For the text-containing cell, return its midpoint in (X, Y) coordinate format. 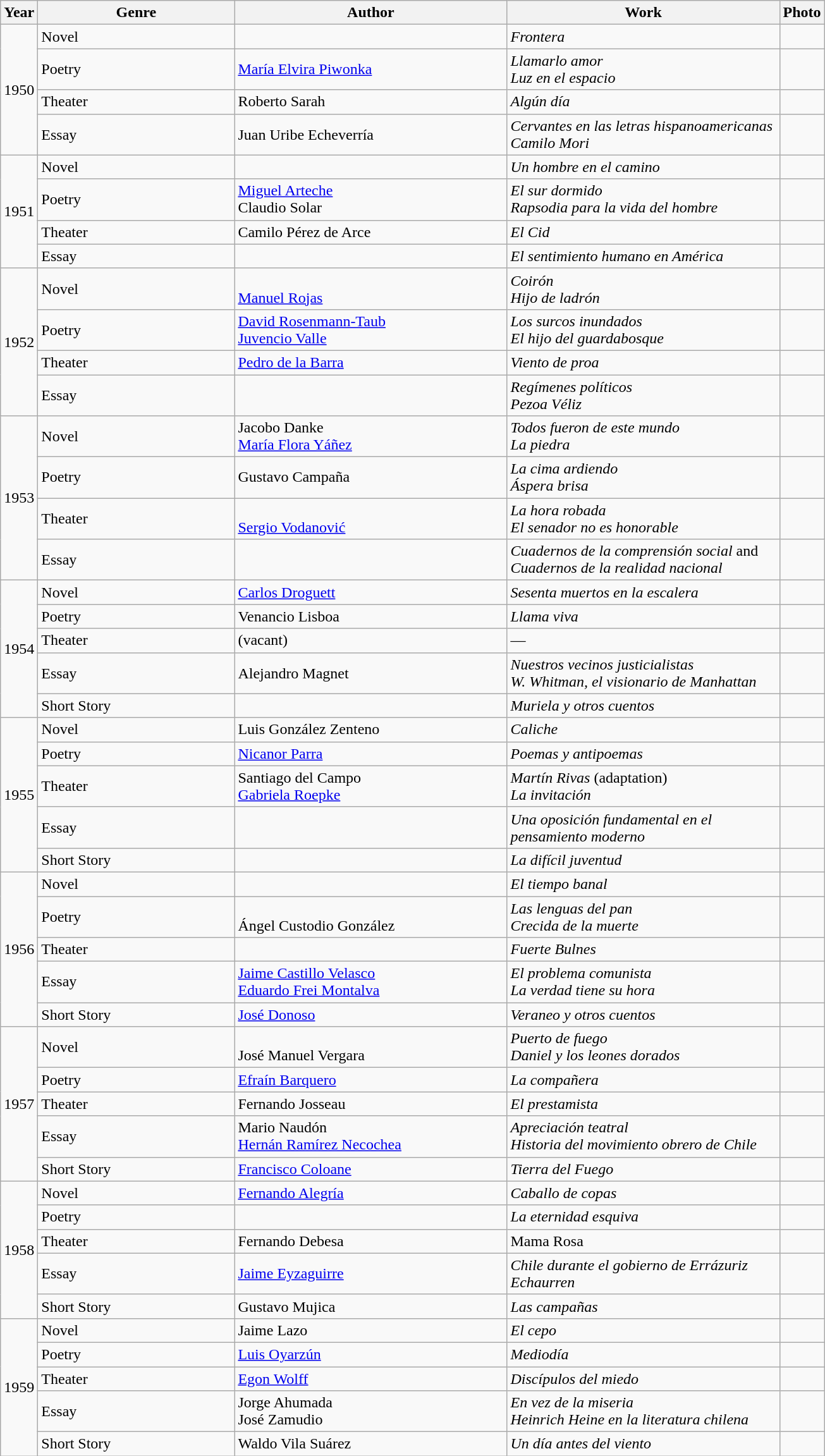
David Rosenmann-TaubJuvencio Valle (370, 330)
Fernando Debesa (370, 1241)
Jaime Castillo VelascoEduardo Frei Montalva (370, 982)
Fernando Josseau (370, 1104)
1955 (19, 795)
Author (370, 13)
En vez de la miseriaHeinrich Heine en la literatura chilena (644, 1411)
Un hombre en el camino (644, 167)
Year (19, 13)
Work (644, 13)
Regímenes políticosPezoa Véliz (644, 395)
Apreciación teatralHistoria del movimiento obrero de Chile (644, 1137)
Jorge AhumadaJosé Zamudio (370, 1411)
1952 (19, 341)
El sur dormidoRapsodia para la vida del hombre (644, 200)
Ángel Custodio González (370, 917)
La compañera (644, 1080)
Fernando Alegría (370, 1193)
Puerto de fuegoDaniel y los leones dorados (644, 1047)
El problema comunistaLa verdad tiene su hora (644, 982)
Venancio Lisboa (370, 616)
Efraín Barquero (370, 1080)
Llamarlo amorLuz en el espacio (644, 70)
María Elvira Piwonka (370, 70)
Roberto Sarah (370, 102)
Pedro de la Barra (370, 362)
— (644, 640)
Nuestros vecinos justicialistasW. Whitman, el visionario de Manhattan (644, 673)
Photo (802, 13)
Nicanor Parra (370, 754)
El cepo (644, 1330)
Algún día (644, 102)
1958 (19, 1249)
Sesenta muertos en la escalera (644, 592)
Carlos Droguett (370, 592)
Fuerte Bulnes (644, 950)
Gustavo Mujica (370, 1306)
Gustavo Campaña (370, 478)
Mama Rosa (644, 1241)
Tierra del Fuego (644, 1169)
Cuadernos de la comprensión social and Cuadernos de la realidad nacional (644, 560)
Discípulos del miedo (644, 1379)
Camilo Pérez de Arce (370, 232)
Jaime Lazo (370, 1330)
Veraneo y otros cuentos (644, 1015)
Una oposición fundamental en el pensamiento moderno (644, 827)
El prestamista (644, 1104)
Llama viva (644, 616)
Juan Uribe Echeverría (370, 134)
Francisco Coloane (370, 1169)
Sergio Vodanović (370, 518)
1954 (19, 649)
José Donoso (370, 1015)
(vacant) (370, 640)
Poemas y antipoemas (644, 754)
Miguel ArtecheClaudio Solar (370, 200)
La cima ardiendoÁspera brisa (644, 478)
Viento de proa (644, 362)
1957 (19, 1104)
Las campañas (644, 1306)
La eternidad esquiva (644, 1217)
1959 (19, 1387)
El sentimiento humano en América (644, 256)
1951 (19, 211)
Martín Rivas (adaptation)La invitación (644, 786)
Luis Oyarzún (370, 1354)
Mario NaudónHernán Ramírez Necochea (370, 1137)
Frontera (644, 37)
Las lenguas del panCrecida de la muerte (644, 917)
1950 (19, 90)
Muriela y otros cuentos (644, 706)
1953 (19, 498)
Cervantes en las letras hispanoamericanasCamilo Mori (644, 134)
Un día antes del viento (644, 1444)
Chile durante el gobierno de Errázuriz Echaurren (644, 1273)
Jaime Eyzaguirre (370, 1273)
Jacobo DankeMaría Flora Yáñez (370, 436)
La difícil juventud (644, 860)
Todos fueron de este mundoLa piedra (644, 436)
Luis González Zenteno (370, 730)
Waldo Vila Suárez (370, 1444)
Los surcos inundadosEl hijo del guardabosque (644, 330)
Egon Wolff (370, 1379)
La hora robadaEl senador no es honorable (644, 518)
El Cid (644, 232)
Alejandro Magnet (370, 673)
CoirónHijo de ladrón (644, 288)
Santiago del CampoGabriela Roepke (370, 786)
José Manuel Vergara (370, 1047)
Manuel Rojas (370, 288)
1956 (19, 949)
Caballo de copas (644, 1193)
El tiempo banal (644, 884)
Mediodía (644, 1354)
Caliche (644, 730)
Genre (137, 13)
